Extract the [x, y] coordinate from the center of the cell holding the provided text.  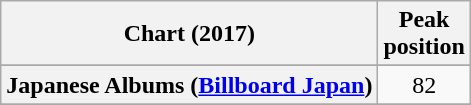
82 [424, 85]
Peakposition [424, 34]
Chart (2017) [190, 34]
Japanese Albums (Billboard Japan) [190, 85]
